Search for the cell housing the specified text and yield its (X, Y) center coordinate. 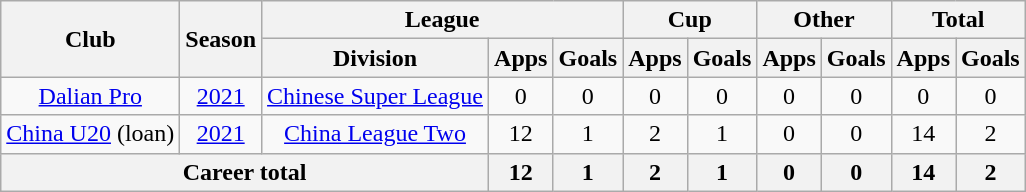
China U20 (loan) (90, 134)
Season (221, 39)
Cup (690, 20)
Chinese Super League (376, 96)
Division (376, 58)
Club (90, 39)
China League Two (376, 134)
Dalian Pro (90, 96)
Other (824, 20)
League (442, 20)
Career total (245, 172)
Total (958, 20)
